Scan for the cell matching the given text and deliver its (x, y) coordinate at center. 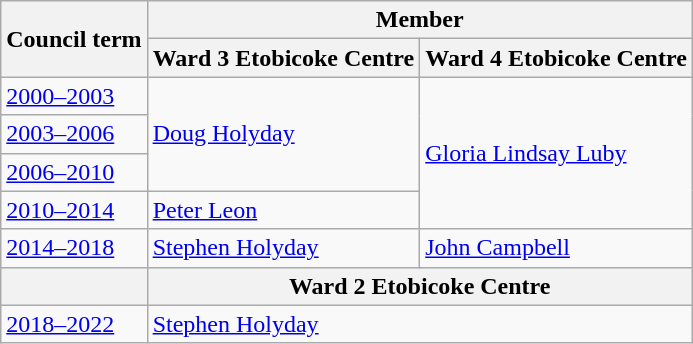
2010–2014 (74, 210)
Ward 4 Etobicoke Centre (556, 58)
2000–2003 (74, 96)
2006–2010 (74, 172)
Ward 3 Etobicoke Centre (284, 58)
2018–2022 (74, 324)
2014–2018 (74, 248)
Member (420, 20)
Ward 2 Etobicoke Centre (420, 286)
Gloria Lindsay Luby (556, 153)
2003–2006 (74, 134)
Peter Leon (284, 210)
John Campbell (556, 248)
Doug Holyday (284, 134)
Council term (74, 39)
